Identify which cell holds the provided text, then report its [X, Y] central coordinate. 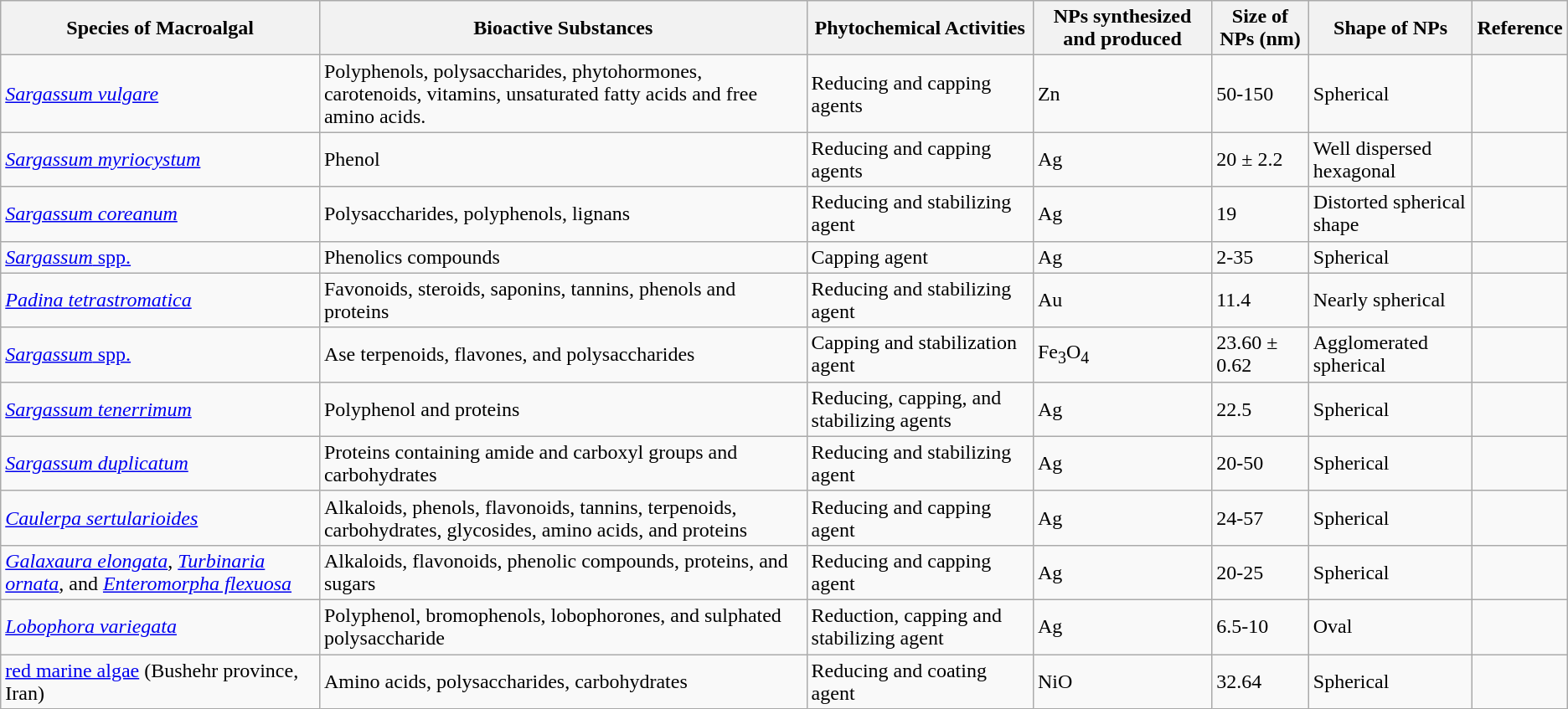
Oval [1390, 626]
19 [1261, 214]
Capping agent [920, 257]
Alkaloids, flavonoids, phenolic compounds, proteins, and sugars [563, 573]
Alkaloids, phenols, flavonoids, tannins, terpenoids, carbohydrates, glycosides, amino acids, and proteins [563, 517]
NiO [1122, 681]
Sargassum duplicatum [161, 464]
Proteins containing amide and carboxyl groups and carbohydrates [563, 464]
Polysaccharides, polyphenols, lignans [563, 214]
Capping and stabilization agent [920, 355]
Galaxaura elongata, Turbinaria ornata, and Enteromorpha flexuosa [161, 573]
Phenol [563, 159]
24-57 [1261, 517]
Reference [1519, 28]
2-35 [1261, 257]
Polyphenol, bromophenols, lobophorones, and sulphated polysaccharide [563, 626]
Agglomerated spherical [1390, 355]
23.60 ± 0.62 [1261, 355]
50-150 [1261, 94]
Polyphenols, polysaccharides, phytohormones, carotenoids, vitamins, unsaturated fatty acids and free amino acids. [563, 94]
11.4 [1261, 300]
Zn [1122, 94]
Reducing, capping, and stabilizing agents [920, 408]
Reduction, capping and stabilizing agent [920, 626]
Polyphenol and proteins [563, 408]
6.5-10 [1261, 626]
Species of Macroalgal [161, 28]
Phenolics compounds [563, 257]
NPs synthesized and produced [1122, 28]
Distorted spherical shape [1390, 214]
22.5 [1261, 408]
Sargassum coreanum [161, 214]
20-25 [1261, 573]
Shape of NPs [1390, 28]
Favonoids, steroids, saponins, tannins, phenols and proteins [563, 300]
Padina tetrastromatica [161, 300]
Size of NPs (nm) [1261, 28]
Caulerpa sertularioides [161, 517]
Fe3O4 [1122, 355]
Nearly spherical [1390, 300]
Ase terpenoids, flavones, and polysaccharides [563, 355]
Bioactive Substances [563, 28]
Sargassum tenerrimum [161, 408]
20-50 [1261, 464]
Sargassum vulgare [161, 94]
Au [1122, 300]
20 ± 2.2 [1261, 159]
Lobophora variegata [161, 626]
Well dispersed hexagonal [1390, 159]
32.64 [1261, 681]
Amino acids, polysaccharides, carbohydrates [563, 681]
red marine algae (Bushehr province, Iran) [161, 681]
Sargassum myriocystum [161, 159]
Reducing and coating agent [920, 681]
Phytochemical Activities [920, 28]
